Search for the cell housing the specified text and yield its [x, y] center coordinate. 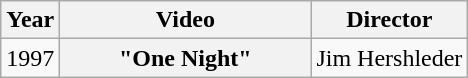
1997 [30, 58]
Director [390, 20]
Jim Hershleder [390, 58]
Year [30, 20]
"One Night" [186, 58]
Video [186, 20]
